Find where the given text appears and provide that cell's center as (X, Y) coordinate. 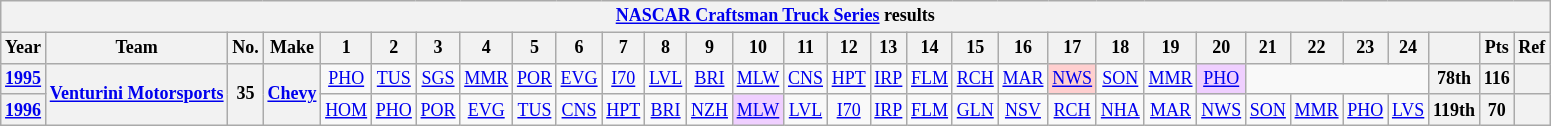
3 (438, 48)
24 (1408, 48)
LVS (1408, 110)
4 (486, 48)
21 (1268, 48)
Make (292, 48)
19 (1170, 48)
18 (1120, 48)
Venturini Motorsports (136, 94)
5 (535, 48)
22 (1316, 48)
17 (1072, 48)
78th (1454, 78)
NASCAR Craftsman Truck Series results (776, 16)
15 (975, 48)
Pts (1496, 48)
Team (136, 48)
Ref (1532, 48)
Chevy (292, 94)
116 (1496, 78)
SGS (438, 78)
GLN (975, 110)
8 (666, 48)
35 (246, 94)
13 (888, 48)
10 (758, 48)
1995 (24, 78)
9 (710, 48)
Year (24, 48)
23 (1366, 48)
NZH (710, 110)
2 (394, 48)
No. (246, 48)
7 (624, 48)
NHA (1120, 110)
12 (848, 48)
70 (1496, 110)
11 (806, 48)
6 (579, 48)
119th (1454, 110)
1996 (24, 110)
16 (1023, 48)
NSV (1023, 110)
HOM (346, 110)
1 (346, 48)
14 (930, 48)
20 (1222, 48)
